Detect which cell encompasses the target text, then output its [X, Y] center coordinate. 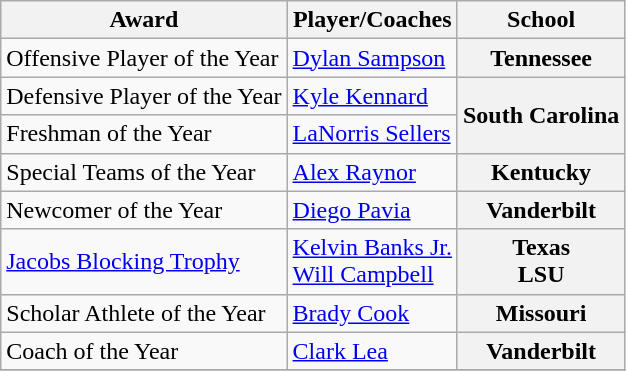
Coach of the Year [144, 351]
Clark Lea [372, 351]
Diego Pavia [372, 210]
Missouri [540, 313]
Award [144, 20]
Brady Cook [372, 313]
Kentucky [540, 172]
TexasLSU [540, 262]
School [540, 20]
Defensive Player of the Year [144, 96]
Dylan Sampson [372, 58]
Offensive Player of the Year [144, 58]
Player/Coaches [372, 20]
Newcomer of the Year [144, 210]
Kyle Kennard [372, 96]
Jacobs Blocking Trophy [144, 262]
South Carolina [540, 115]
Freshman of the Year [144, 134]
Special Teams of the Year [144, 172]
Tennessee [540, 58]
LaNorris Sellers [372, 134]
Kelvin Banks Jr.Will Campbell [372, 262]
Alex Raynor [372, 172]
Scholar Athlete of the Year [144, 313]
